For the text-containing cell, return its midpoint in [X, Y] coordinate format. 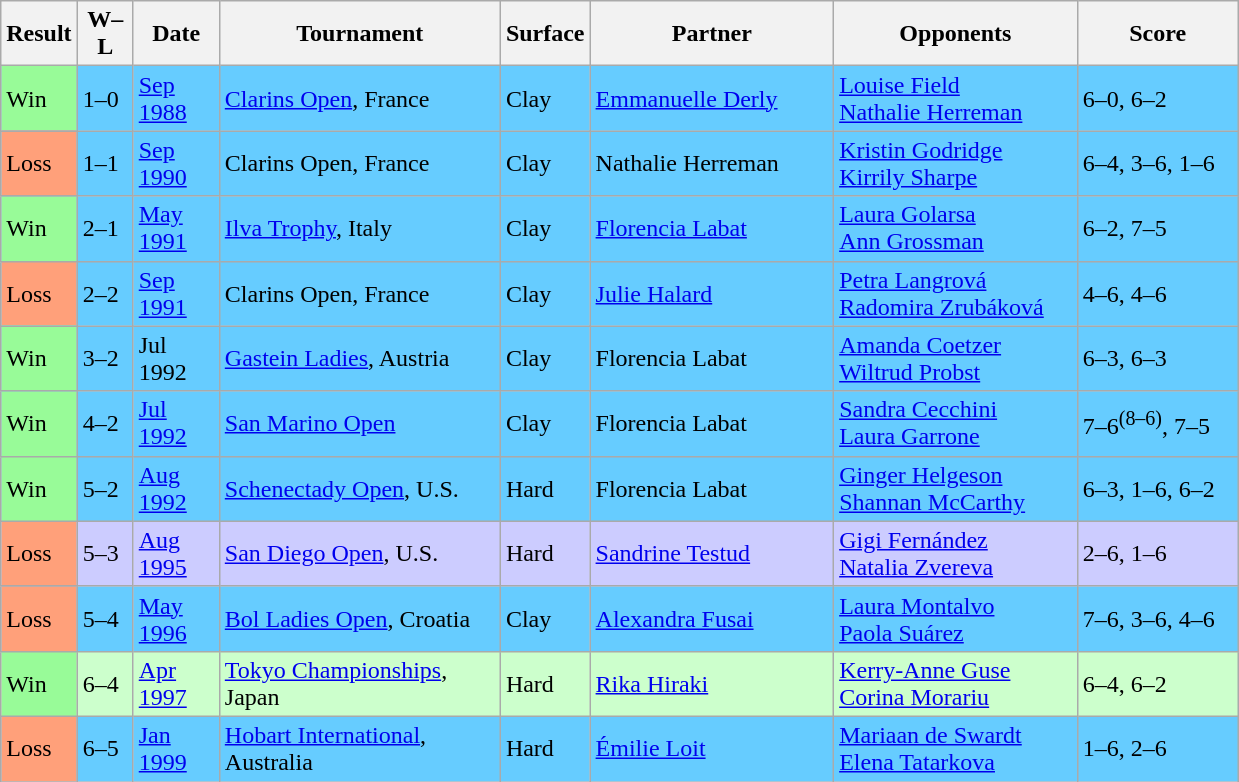
2–6, 1–6 [1158, 554]
San Marino Open [360, 424]
Louise Field Nathalie Herreman [956, 98]
Date [176, 34]
5–3 [105, 554]
1–0 [105, 98]
Result [39, 34]
6–4 [105, 684]
4–2 [105, 424]
Nathalie Herreman [712, 164]
Sandra Cecchini Laura Garrone [956, 424]
Mariaan de Swardt Elena Tatarkova [956, 748]
Amanda Coetzer Wiltrud Probst [956, 358]
Opponents [956, 34]
Julie Halard [712, 294]
Bol Ladies Open, Croatia [360, 618]
4–6, 4–6 [1158, 294]
Hobart International, Australia [360, 748]
6–3, 6–3 [1158, 358]
5–2 [105, 488]
Kristin Godridge Kirrily Sharpe [956, 164]
6–5 [105, 748]
1–6, 2–6 [1158, 748]
Émilie Loit [712, 748]
Aug 1992 [176, 488]
Tournament [360, 34]
Sandrine Testud [712, 554]
Emmanuelle Derly [712, 98]
Jan 1999 [176, 748]
Partner [712, 34]
Tokyo Championships, Japan [360, 684]
Kerry-Anne Guse Corina Morariu [956, 684]
Score [1158, 34]
2–2 [105, 294]
6–0, 6–2 [1158, 98]
6–4, 6–2 [1158, 684]
Sep 1991 [176, 294]
Ginger Helgeson Shannan McCarthy [956, 488]
San Diego Open, U.S. [360, 554]
Gastein Ladies, Austria [360, 358]
3–2 [105, 358]
5–4 [105, 618]
W–L [105, 34]
Petra Langrová Radomira Zrubáková [956, 294]
7–6, 3–6, 4–6 [1158, 618]
Rika Hiraki [712, 684]
Alexandra Fusai [712, 618]
Ilva Trophy, Italy [360, 228]
Gigi Fernández Natalia Zvereva [956, 554]
Aug 1995 [176, 554]
Surface [545, 34]
6–2, 7–5 [1158, 228]
Apr 1997 [176, 684]
1–1 [105, 164]
Laura Montalvo Paola Suárez [956, 618]
Sep 1988 [176, 98]
Schenectady Open, U.S. [360, 488]
6–3, 1–6, 6–2 [1158, 488]
Laura Golarsa Ann Grossman [956, 228]
May 1991 [176, 228]
7–6(8–6), 7–5 [1158, 424]
May 1996 [176, 618]
2–1 [105, 228]
6–4, 3–6, 1–6 [1158, 164]
Sep 1990 [176, 164]
